Capture the cell that displays the provided text and extract its (X, Y) central coordinate. 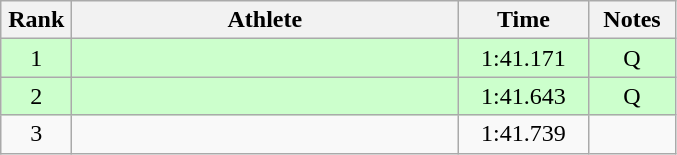
3 (36, 134)
Athlete (265, 20)
1:41.739 (524, 134)
1:41.643 (524, 96)
Rank (36, 20)
Time (524, 20)
1 (36, 58)
Notes (632, 20)
2 (36, 96)
1:41.171 (524, 58)
